Determine the (X, Y) coordinate at the center of the cell enclosing the given text.  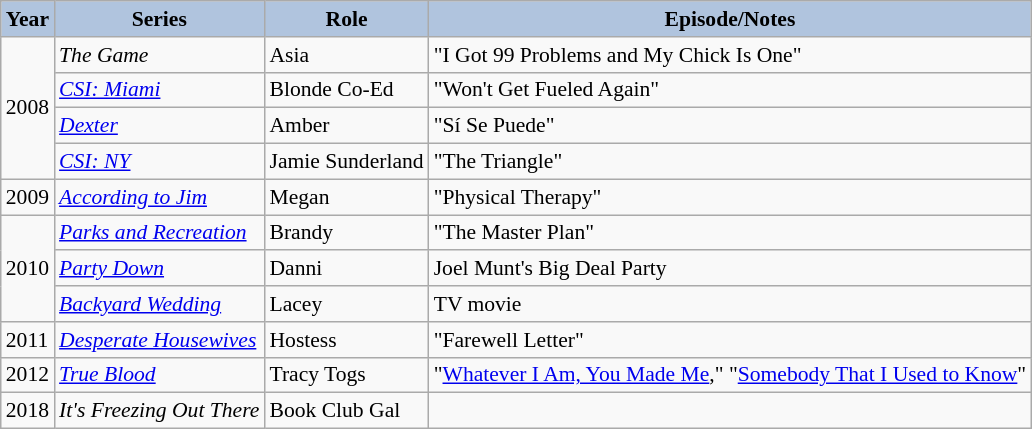
Brandy (346, 233)
Dexter (159, 126)
Lacey (346, 304)
It's Freezing Out There (159, 411)
2010 (28, 268)
Series (159, 19)
Tracy Togs (346, 375)
Year (28, 19)
"The Master Plan" (730, 233)
According to Jim (159, 197)
Parks and Recreation (159, 233)
"Sí Se Puede" (730, 126)
Jamie Sunderland (346, 162)
Megan (346, 197)
2012 (28, 375)
Hostess (346, 340)
"Farewell Letter" (730, 340)
TV movie (730, 304)
The Game (159, 55)
Episode/Notes (730, 19)
Book Club Gal (346, 411)
"I Got 99 Problems and My Chick Is One" (730, 55)
"Whatever I Am, You Made Me," "Somebody That I Used to Know" (730, 375)
Joel Munt's Big Deal Party (730, 269)
Asia (346, 55)
"Physical Therapy" (730, 197)
2009 (28, 197)
True Blood (159, 375)
Role (346, 19)
Blonde Co-Ed (346, 90)
Party Down (159, 269)
CSI: NY (159, 162)
"The Triangle" (730, 162)
Amber (346, 126)
2018 (28, 411)
2008 (28, 108)
2011 (28, 340)
"Won't Get Fueled Again" (730, 90)
CSI: Miami (159, 90)
Danni (346, 269)
Desperate Housewives (159, 340)
Backyard Wedding (159, 304)
